Extract the (x, y) coordinate from the center of the cell holding the provided text.  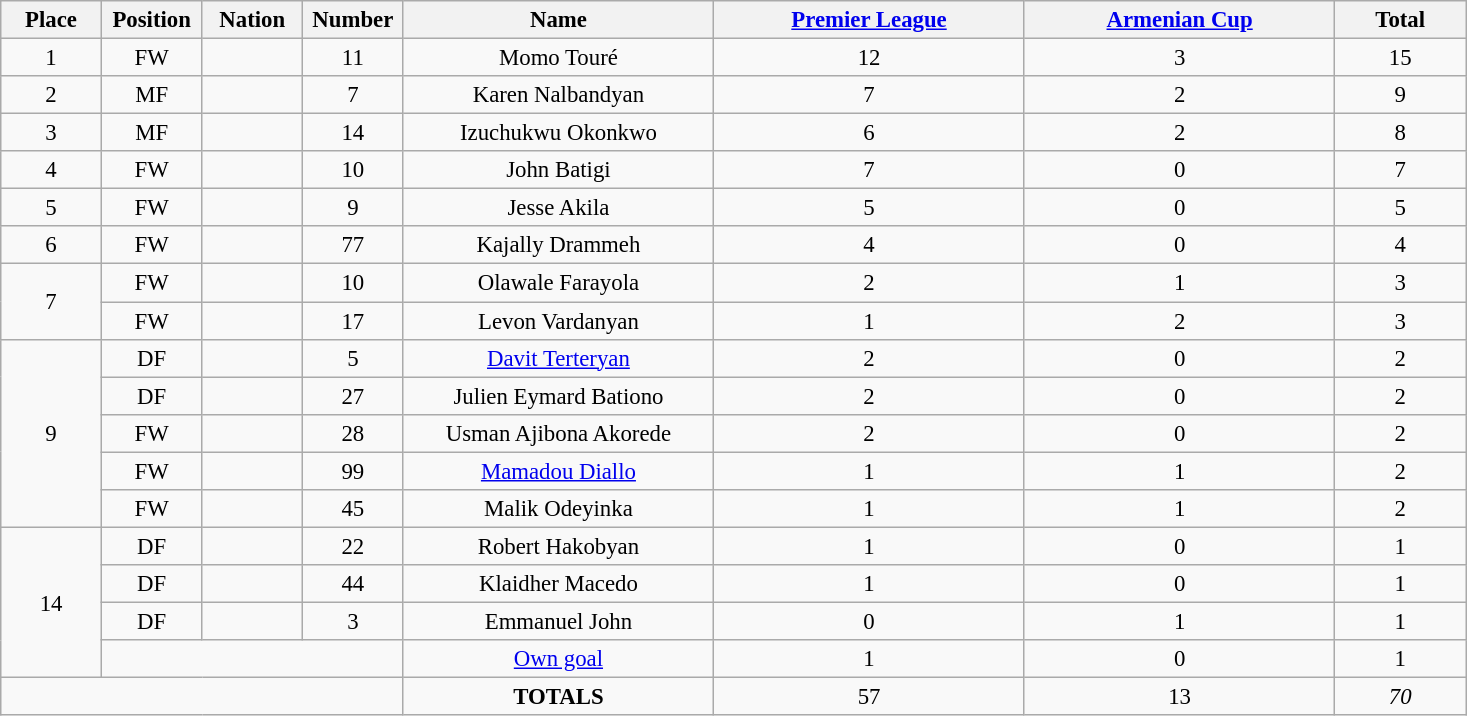
45 (354, 509)
Place (52, 20)
Momo Touré (558, 58)
13 (1180, 697)
John Batigi (558, 170)
Position (152, 20)
Jesse Akila (558, 208)
Own goal (558, 659)
99 (354, 471)
11 (354, 58)
44 (354, 584)
Davit Terteryan (558, 358)
Malik Odeyinka (558, 509)
Mamadou Diallo (558, 471)
Izuchukwu Okonkwo (558, 133)
Total (1400, 20)
Nation (252, 20)
Klaidher Macedo (558, 584)
Karen Nalbandyan (558, 95)
22 (354, 546)
Levon Vardanyan (558, 321)
Julien Eymard Bationo (558, 396)
TOTALS (558, 697)
28 (354, 433)
Name (558, 20)
Kajally Drammeh (558, 245)
Number (354, 20)
Olawale Farayola (558, 283)
17 (354, 321)
Armenian Cup (1180, 20)
12 (870, 58)
Usman Ajibona Akorede (558, 433)
8 (1400, 133)
15 (1400, 58)
Robert Hakobyan (558, 546)
77 (354, 245)
70 (1400, 697)
Emmanuel John (558, 621)
57 (870, 697)
27 (354, 396)
Premier League (870, 20)
